Scan for the cell matching the given text and deliver its (x, y) coordinate at center. 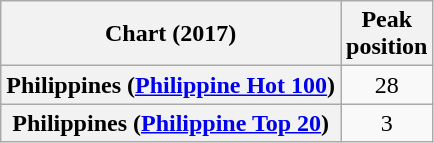
28 (387, 85)
Chart (2017) (171, 34)
Philippines (Philippine Hot 100) (171, 85)
3 (387, 123)
Peak position (387, 34)
Philippines (Philippine Top 20) (171, 123)
